Output the (x, y) coordinate of the center of the cell containing the given text.  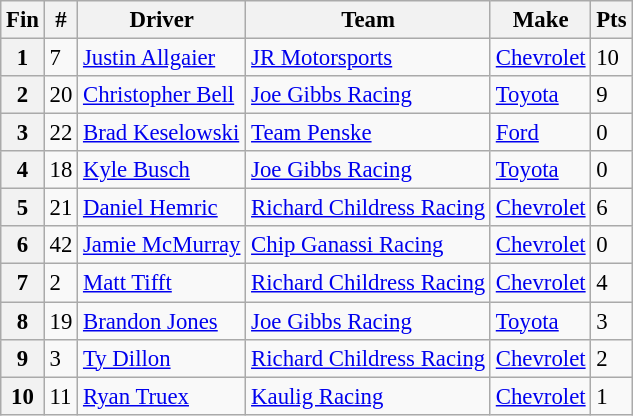
5 (23, 208)
8 (23, 321)
Ty Dillon (162, 358)
Brandon Jones (162, 321)
Kaulig Racing (368, 396)
Daniel Hemric (162, 208)
Christopher Bell (162, 95)
42 (60, 245)
Make (540, 20)
Jamie McMurray (162, 245)
Team (368, 20)
Team Penske (368, 133)
# (60, 20)
Fin (23, 20)
18 (60, 170)
Driver (162, 20)
20 (60, 95)
11 (60, 396)
19 (60, 321)
Kyle Busch (162, 170)
JR Motorsports (368, 58)
21 (60, 208)
Brad Keselowski (162, 133)
Matt Tifft (162, 283)
Ford (540, 133)
Pts (612, 20)
Justin Allgaier (162, 58)
22 (60, 133)
Ryan Truex (162, 396)
Chip Ganassi Racing (368, 245)
